Identify which cell holds the provided text, then report its [X, Y] central coordinate. 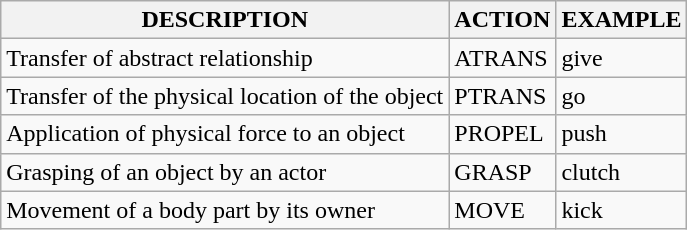
DESCRIPTION [225, 20]
Transfer of the physical location of the object [225, 96]
EXAMPLE [622, 20]
Application of physical force to an object [225, 134]
give [622, 58]
MOVE [502, 210]
clutch [622, 172]
Movement of a body part by its owner [225, 210]
go [622, 96]
GRASP [502, 172]
Grasping of an object by an actor [225, 172]
ATRANS [502, 58]
PROPEL [502, 134]
Transfer of abstract relationship [225, 58]
PTRANS [502, 96]
kick [622, 210]
ACTION [502, 20]
push [622, 134]
